Identify which cell holds the provided text, then report its [x, y] central coordinate. 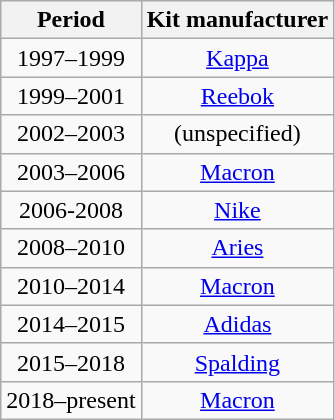
2008–2010 [71, 248]
Reebok [238, 96]
Nike [238, 210]
Adidas [238, 324]
2015–2018 [71, 362]
2002–2003 [71, 134]
1999–2001 [71, 96]
2006-2008 [71, 210]
(unspecified) [238, 134]
2010–2014 [71, 286]
Kappa [238, 58]
2018–present [71, 400]
Spalding [238, 362]
Aries [238, 248]
2003–2006 [71, 172]
1997–1999 [71, 58]
2014–2015 [71, 324]
Kit manufacturer [238, 20]
Period [71, 20]
